Determine the (X, Y) coordinate at the center of the cell enclosing the given text.  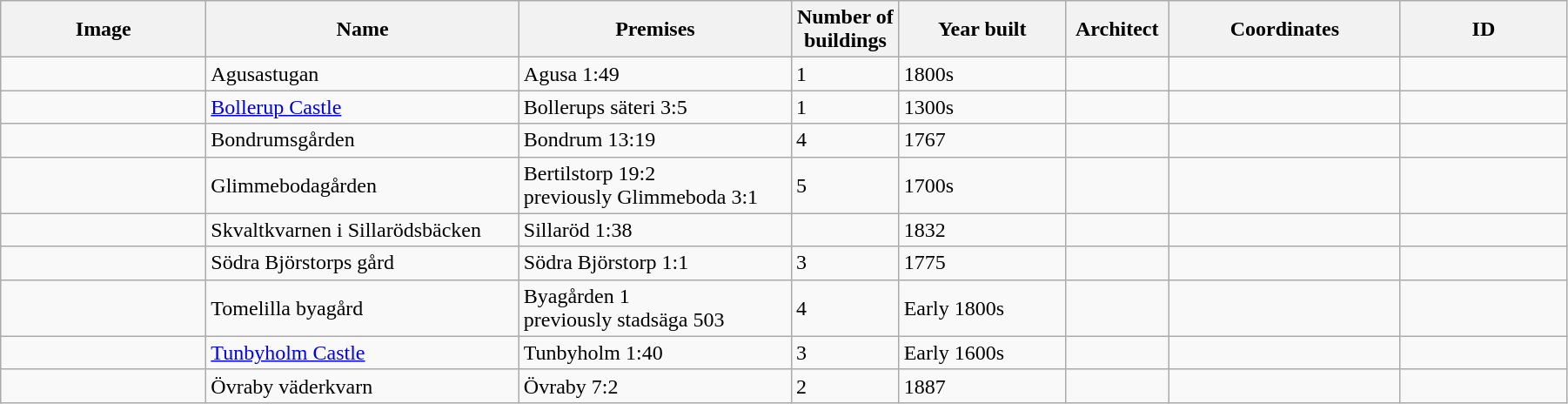
1767 (982, 140)
Number ofbuildings (846, 30)
Bertilstorp 19:2previously Glimmeboda 3:1 (654, 185)
ID (1483, 30)
Agusastugan (362, 74)
Coordinates (1284, 30)
Early 1800s (982, 308)
Sillaröd 1:38 (654, 230)
Architect (1117, 30)
1700s (982, 185)
2 (846, 386)
5 (846, 185)
1300s (982, 107)
Agusa 1:49 (654, 74)
Bollerup Castle (362, 107)
Bollerups säteri 3:5 (654, 107)
Bondrum 13:19 (654, 140)
1775 (982, 263)
Premises (654, 30)
Bondrumsgården (362, 140)
Name (362, 30)
Övraby väderkvarn (362, 386)
Tunbyholm 1:40 (654, 353)
1832 (982, 230)
Early 1600s (982, 353)
1887 (982, 386)
Övraby 7:2 (654, 386)
Södra Björstorp 1:1 (654, 263)
Glimmebodagården (362, 185)
1800s (982, 74)
Skvaltkvarnen i Sillarödsbäcken (362, 230)
Byagården 1previously stadsäga 503 (654, 308)
Södra Björstorps gård (362, 263)
Tunbyholm Castle (362, 353)
Image (104, 30)
Year built (982, 30)
Tomelilla byagård (362, 308)
